From the cell containing the given text, extract its center point as [x, y] coordinate. 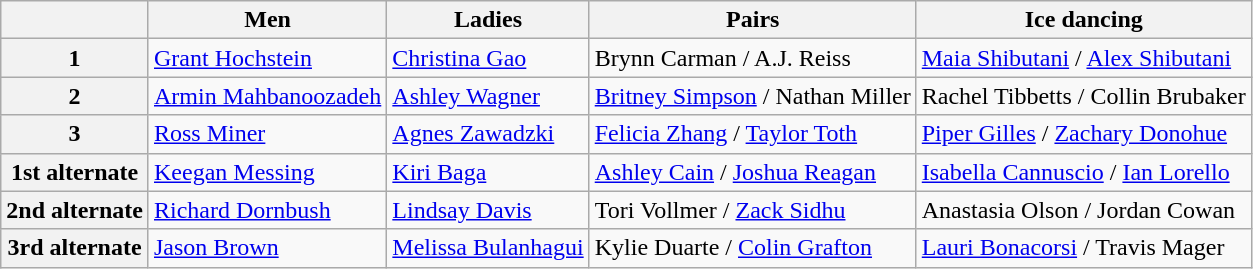
Tori Vollmer / Zack Sidhu [752, 210]
Grant Hochstein [267, 58]
3 [75, 134]
Maia Shibutani / Alex Shibutani [1084, 58]
Rachel Tibbetts / Collin Brubaker [1084, 96]
Men [267, 20]
Anastasia Olson / Jordan Cowan [1084, 210]
Ice dancing [1084, 20]
Richard Dornbush [267, 210]
Keegan Messing [267, 172]
Britney Simpson / Nathan Miller [752, 96]
Melissa Bulanhagui [488, 248]
Kylie Duarte / Colin Grafton [752, 248]
Ashley Wagner [488, 96]
1 [75, 58]
Ashley Cain / Joshua Reagan [752, 172]
Piper Gilles / Zachary Donohue [1084, 134]
Kiri Baga [488, 172]
Brynn Carman / A.J. Reiss [752, 58]
Christina Gao [488, 58]
2nd alternate [75, 210]
Lindsay Davis [488, 210]
Ross Miner [267, 134]
2 [75, 96]
Lauri Bonacorsi / Travis Mager [1084, 248]
Isabella Cannuscio / Ian Lorello [1084, 172]
Pairs [752, 20]
Felicia Zhang / Taylor Toth [752, 134]
Ladies [488, 20]
Armin Mahbanoozadeh [267, 96]
1st alternate [75, 172]
3rd alternate [75, 248]
Agnes Zawadzki [488, 134]
Jason Brown [267, 248]
